Detect which cell encompasses the target text, then output its [x, y] center coordinate. 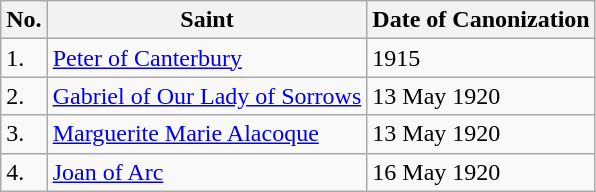
Gabriel of Our Lady of Sorrows [207, 96]
No. [24, 20]
1915 [481, 58]
Marguerite Marie Alacoque [207, 134]
4. [24, 172]
Date of Canonization [481, 20]
2. [24, 96]
16 May 1920 [481, 172]
Peter of Canterbury [207, 58]
1. [24, 58]
3. [24, 134]
Joan of Arc [207, 172]
Saint [207, 20]
